Detect which cell encompasses the target text, then output its (X, Y) center coordinate. 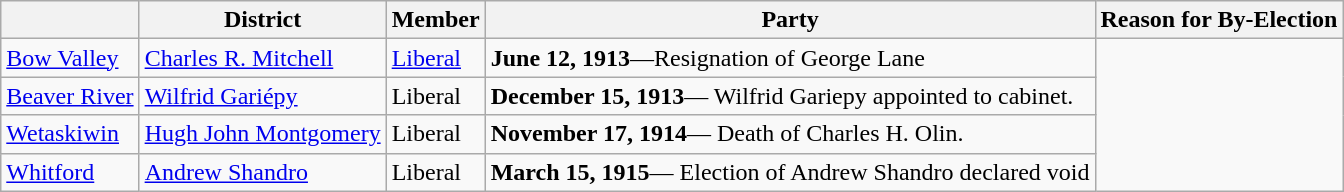
District (262, 20)
Member (436, 20)
Beaver River (70, 96)
June 12, 1913—Resignation of George Lane (790, 58)
November 17, 1914— Death of Charles H. Olin. (790, 134)
Reason for By-Election (1219, 20)
Charles R. Mitchell (262, 58)
Whitford (70, 172)
Wetaskiwin (70, 134)
Hugh John Montgomery (262, 134)
December 15, 1913— Wilfrid Gariepy appointed to cabinet. (790, 96)
Party (790, 20)
Andrew Shandro (262, 172)
March 15, 1915— Election of Andrew Shandro declared void (790, 172)
Bow Valley (70, 58)
Wilfrid Gariépy (262, 96)
